For the text-containing cell, return its midpoint in (X, Y) coordinate format. 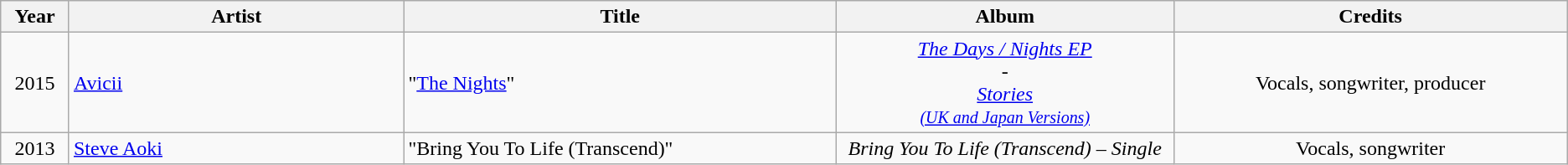
Steve Aoki (236, 148)
Credits (1370, 17)
"The Nights" (620, 82)
Artist (236, 17)
Year (35, 17)
Vocals, songwriter (1370, 148)
Avicii (236, 82)
2013 (35, 148)
2015 (35, 82)
The Days / Nights EP-Stories(UK and Japan Versions) (1005, 82)
Vocals, songwriter, producer (1370, 82)
"Bring You To Life (Transcend)" (620, 148)
Bring You To Life (Transcend) – Single (1005, 148)
Album (1005, 17)
Title (620, 17)
